Determine the [x, y] coordinate at the center of the cell enclosing the given text.  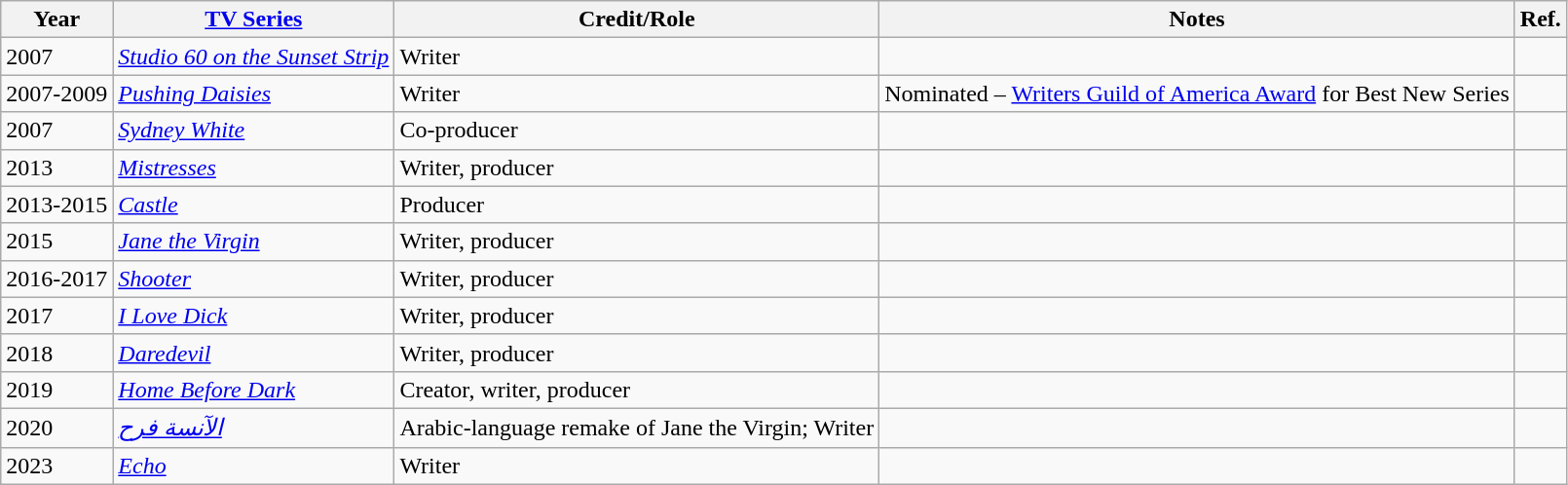
Nominated – Writers Guild of America Award for Best New Series [1198, 93]
Ref. [1541, 19]
Studio 60 on the Sunset Strip [253, 56]
I Love Dick [253, 316]
2020 [56, 428]
Daredevil [253, 353]
2013-2015 [56, 205]
2018 [56, 353]
2015 [56, 242]
Pushing Daisies [253, 93]
2023 [56, 466]
Notes [1198, 19]
Echo [253, 466]
Creator, writer, producer [637, 390]
Producer [637, 205]
Jane the Virgin [253, 242]
2013 [56, 168]
2019 [56, 390]
TV Series [253, 19]
Shooter [253, 279]
الآنسة فرح [253, 428]
Arabic-language remake of Jane the Virgin; Writer [637, 428]
Credit/Role [637, 19]
Home Before Dark [253, 390]
Castle [253, 205]
2007-2009 [56, 93]
Mistresses [253, 168]
Co-producer [637, 131]
2017 [56, 316]
2016-2017 [56, 279]
Sydney White [253, 131]
Year [56, 19]
